Capture the cell that displays the provided text and extract its (X, Y) central coordinate. 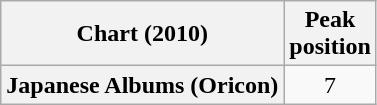
Japanese Albums (Oricon) (142, 85)
7 (330, 85)
Chart (2010) (142, 34)
Peakposition (330, 34)
